For the text-containing cell, return its midpoint in [X, Y] coordinate format. 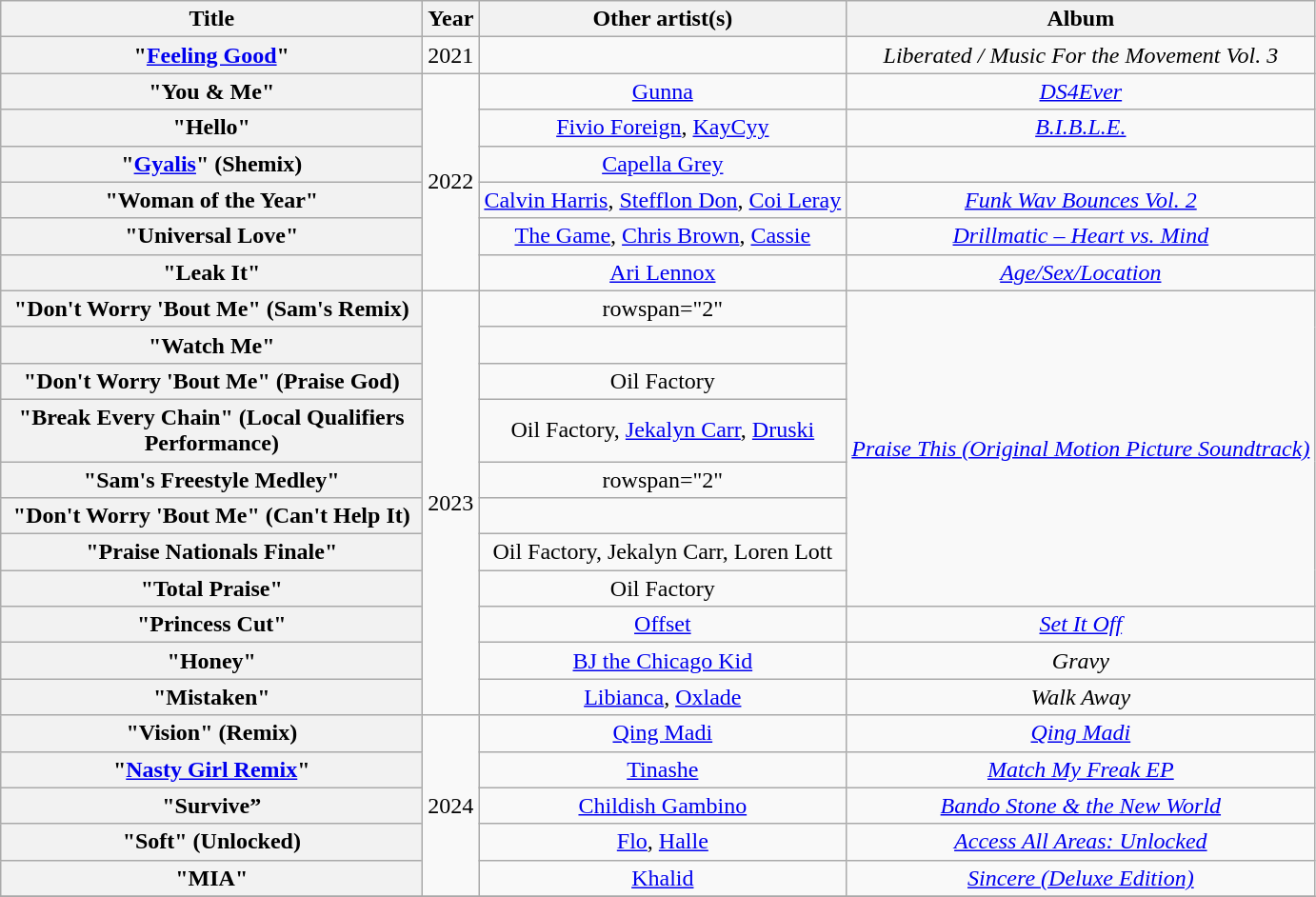
"Survive” [211, 806]
Offset [663, 625]
Fivio Foreign, KayCyy [663, 128]
Drillmatic – Heart vs. Mind [1081, 236]
"Don't Worry 'Bout Me" (Sam's Remix) [211, 309]
Capella Grey [663, 164]
"Honey" [211, 661]
Match My Freak EP [1081, 769]
Praise This (Original Motion Picture Soundtrack) [1081, 448]
Bando Stone & the New World [1081, 806]
Other artist(s) [663, 19]
"Vision" (Remix) [211, 733]
DS4Ever [1081, 91]
Libianca, Oxlade [663, 697]
"Don't Worry 'Bout Me" (Can't Help It) [211, 516]
"Total Praise" [211, 588]
"Universal Love" [211, 236]
Gravy [1081, 661]
BJ the Chicago Kid [663, 661]
Title [211, 19]
Access All Areas: Unlocked [1081, 842]
Funk Wav Bounces Vol. 2 [1081, 200]
"Gyalis" (Shemix) [211, 164]
Oil Factory, Jekalyn Carr, Druski [663, 430]
Sincere (Deluxe Edition) [1081, 878]
"Don't Worry 'Bout Me" (Praise God) [211, 381]
"Feeling Good" [211, 55]
"Hello" [211, 128]
Flo, Halle [663, 842]
Year [451, 19]
Calvin Harris, Stefflon Don, Coi Leray [663, 200]
"MIA" [211, 878]
Age/Sex/Location [1081, 272]
2024 [451, 806]
"Break Every Chain" (Local Qualifiers Performance) [211, 430]
"Sam's Freestyle Medley" [211, 479]
Oil Factory, Jekalyn Carr, Loren Lott [663, 552]
Album [1081, 19]
"Nasty Girl Remix" [211, 769]
2021 [451, 55]
"You & Me" [211, 91]
"Mistaken" [211, 697]
"Woman of the Year" [211, 200]
2023 [451, 503]
Childish Gambino [663, 806]
Ari Lennox [663, 272]
B.I.B.L.E. [1081, 128]
Walk Away [1081, 697]
"Watch Me" [211, 345]
"Praise Nationals Finale" [211, 552]
Tinashe [663, 769]
Gunna [663, 91]
Liberated / Music For the Movement Vol. 3 [1081, 55]
Khalid [663, 878]
"Soft" (Unlocked) [211, 842]
The Game, Chris Brown, Cassie [663, 236]
Set It Off [1081, 625]
2022 [451, 182]
"Princess Cut" [211, 625]
"Leak It" [211, 272]
